Determine the [x, y] coordinate at the center of the cell enclosing the given text.  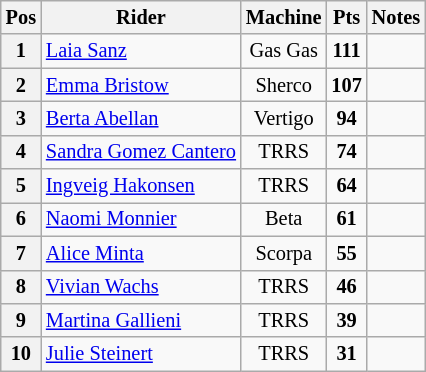
Emma Bristow [141, 85]
Sandra Gomez Cantero [141, 152]
2 [21, 85]
31 [346, 354]
46 [346, 287]
Machine [284, 17]
Alice Minta [141, 253]
6 [21, 219]
39 [346, 320]
Vivian Wachs [141, 287]
74 [346, 152]
94 [346, 118]
7 [21, 253]
Rider [141, 17]
Notes [396, 17]
61 [346, 219]
3 [21, 118]
Berta Abellan [141, 118]
Ingveig Hakonsen [141, 186]
9 [21, 320]
107 [346, 85]
Julie Steinert [141, 354]
Pos [21, 17]
Vertigo [284, 118]
4 [21, 152]
Beta [284, 219]
1 [21, 51]
Laia Sanz [141, 51]
Gas Gas [284, 51]
10 [21, 354]
5 [21, 186]
8 [21, 287]
Pts [346, 17]
111 [346, 51]
Sherco [284, 85]
Martina Gallieni [141, 320]
64 [346, 186]
Scorpa [284, 253]
Naomi Monnier [141, 219]
55 [346, 253]
